From the cell containing the given text, extract its center point as (x, y) coordinate. 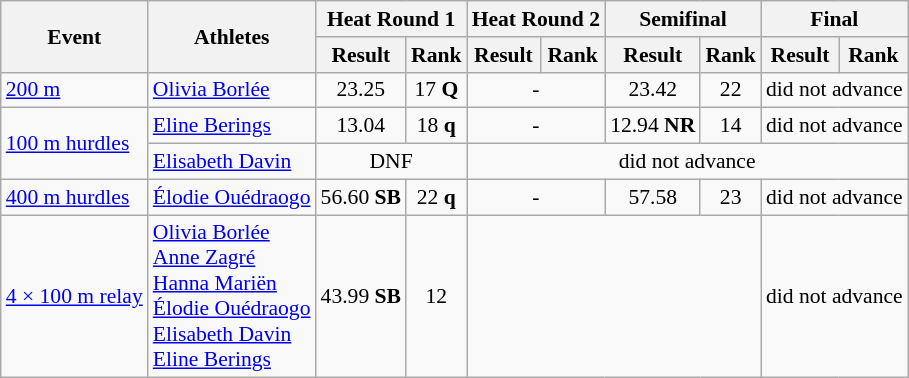
18 q (436, 126)
22 (730, 90)
Élodie Ouédraogo (232, 197)
43.99 SB (362, 296)
Elisabeth Davin (232, 162)
57.58 (652, 197)
Olivia BorléeAnne ZagréHanna MariënÉlodie OuédraogoElisabeth DavinEline Berings (232, 296)
17 Q (436, 90)
56.60 SB (362, 197)
Event (74, 36)
Heat Round 2 (536, 19)
Eline Berings (232, 126)
12.94 NR (652, 126)
23.25 (362, 90)
Final (834, 19)
13.04 (362, 126)
400 m hurdles (74, 197)
22 q (436, 197)
4 × 100 m relay (74, 296)
200 m (74, 90)
Olivia Borlée (232, 90)
12 (436, 296)
Semifinal (683, 19)
23.42 (652, 90)
100 m hurdles (74, 144)
23 (730, 197)
Athletes (232, 36)
Heat Round 1 (392, 19)
14 (730, 126)
DNF (392, 162)
